Identify which cell holds the provided text, then report its [X, Y] central coordinate. 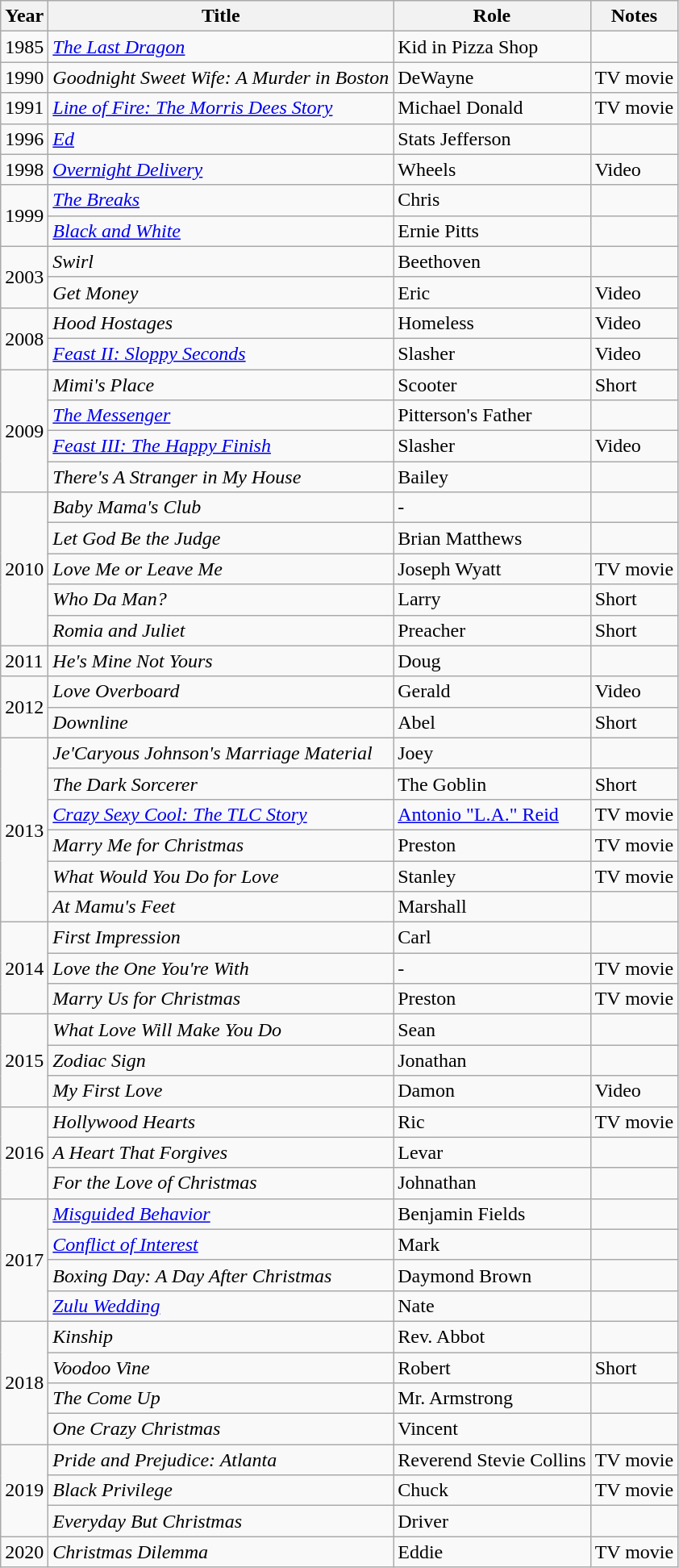
2003 [24, 277]
Hollywood Hearts [221, 1122]
1991 [24, 108]
Overnight Delivery [221, 169]
1996 [24, 139]
Swirl [221, 261]
Scooter [492, 385]
2020 [24, 1552]
1990 [24, 77]
Michael Donald [492, 108]
Eric [492, 292]
2009 [24, 431]
2016 [24, 1152]
Hood Hostages [221, 323]
2018 [24, 1382]
Love Me or Leave Me [221, 569]
Black Privilege [221, 1491]
The Last Dragon [221, 47]
2019 [24, 1491]
One Crazy Christmas [221, 1429]
Get Money [221, 292]
Benjamin Fields [492, 1214]
Ernie Pitts [492, 231]
A Heart That Forgives [221, 1152]
Chris [492, 200]
Romia and Juliet [221, 630]
Ric [492, 1122]
Daymond Brown [492, 1275]
Kid in Pizza Shop [492, 47]
Goodnight Sweet Wife: A Murder in Boston [221, 77]
The Breaks [221, 200]
Everyday But Christmas [221, 1521]
Year [24, 16]
Pitterson's Father [492, 416]
Title [221, 16]
DeWayne [492, 77]
Bailey [492, 477]
Stanley [492, 876]
Love Overboard [221, 692]
2014 [24, 968]
Chuck [492, 1491]
The Messenger [221, 416]
He's Mine Not Yours [221, 661]
Marry Us for Christmas [221, 999]
Marshall [492, 907]
Conflict of Interest [221, 1244]
Let God Be the Judge [221, 538]
There's A Stranger in My House [221, 477]
Preacher [492, 630]
Downline [221, 722]
Abel [492, 722]
2011 [24, 661]
Mr. Armstrong [492, 1399]
Joey [492, 753]
Zulu Wedding [221, 1306]
Stats Jefferson [492, 139]
1999 [24, 215]
Gerald [492, 692]
Antonio "L.A." Reid [492, 814]
Doug [492, 661]
Who Da Man? [221, 600]
Jonathan [492, 1060]
Sean [492, 1030]
1998 [24, 169]
Robert [492, 1368]
2010 [24, 569]
Voodoo Vine [221, 1368]
Carl [492, 938]
2015 [24, 1060]
Beethoven [492, 261]
Rev. Abbot [492, 1336]
Boxing Day: A Day After Christmas [221, 1275]
For the Love of Christmas [221, 1183]
2008 [24, 338]
Line of Fire: The Morris Dees Story [221, 108]
Crazy Sexy Cool: The TLC Story [221, 814]
Black and White [221, 231]
Love the One You're With [221, 968]
Larry [492, 600]
Levar [492, 1152]
Zodiac Sign [221, 1060]
Pride and Prejudice: Atlanta [221, 1460]
2013 [24, 830]
Joseph Wyatt [492, 569]
Feast III: The Happy Finish [221, 446]
The Dark Sorcerer [221, 784]
Ed [221, 139]
Mark [492, 1244]
Marry Me for Christmas [221, 845]
The Goblin [492, 784]
My First Love [221, 1091]
2012 [24, 707]
Role [492, 16]
Mimi's Place [221, 385]
Vincent [492, 1429]
Feast II: Sloppy Seconds [221, 353]
Kinship [221, 1336]
2017 [24, 1260]
Baby Mama's Club [221, 508]
Driver [492, 1521]
Misguided Behavior [221, 1214]
What Love Will Make You Do [221, 1030]
Reverend Stevie Collins [492, 1460]
Je'Caryous Johnson's Marriage Material [221, 753]
What Would You Do for Love [221, 876]
Notes [634, 16]
Johnathan [492, 1183]
Christmas Dilemma [221, 1552]
The Come Up [221, 1399]
Damon [492, 1091]
Nate [492, 1306]
Brian Matthews [492, 538]
At Mamu's Feet [221, 907]
1985 [24, 47]
First Impression [221, 938]
Eddie [492, 1552]
Homeless [492, 323]
Wheels [492, 169]
